Provide the (x, y) coordinate of the cell's center where the given text is located.  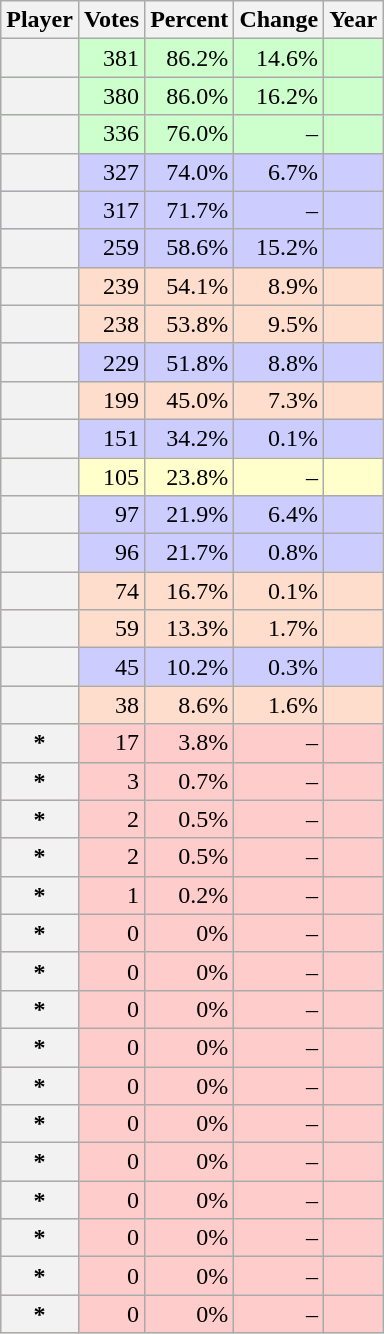
51.8% (190, 362)
Percent (190, 20)
23.8% (190, 477)
71.7% (190, 210)
76.0% (190, 134)
Player (40, 20)
1 (111, 895)
259 (111, 248)
3 (111, 781)
86.2% (190, 58)
8.9% (279, 286)
0.8% (279, 553)
16.7% (190, 591)
Year (354, 20)
327 (111, 172)
17 (111, 743)
34.2% (190, 438)
8.6% (190, 705)
336 (111, 134)
1.7% (279, 629)
3.8% (190, 743)
13.3% (190, 629)
21.7% (190, 553)
151 (111, 438)
38 (111, 705)
7.3% (279, 400)
74.0% (190, 172)
6.4% (279, 515)
21.9% (190, 515)
238 (111, 324)
16.2% (279, 96)
0.3% (279, 667)
105 (111, 477)
317 (111, 210)
59 (111, 629)
45 (111, 667)
9.5% (279, 324)
53.8% (190, 324)
6.7% (279, 172)
Change (279, 20)
229 (111, 362)
0.2% (190, 895)
239 (111, 286)
15.2% (279, 248)
58.6% (190, 248)
199 (111, 400)
96 (111, 553)
14.6% (279, 58)
86.0% (190, 96)
97 (111, 515)
Votes (111, 20)
45.0% (190, 400)
74 (111, 591)
381 (111, 58)
1.6% (279, 705)
54.1% (190, 286)
0.7% (190, 781)
380 (111, 96)
8.8% (279, 362)
10.2% (190, 667)
